Output the [x, y] coordinate of the center of the cell containing the given text.  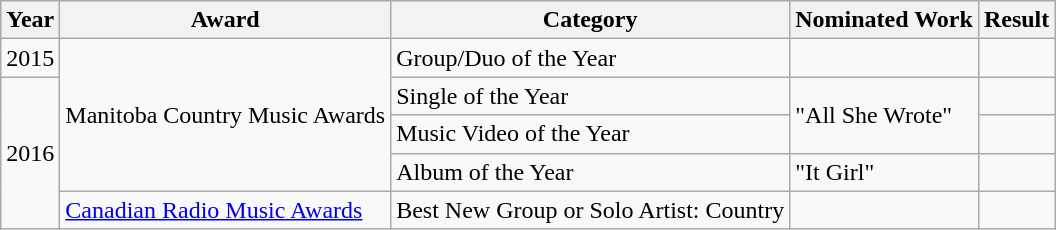
Best New Group or Solo Artist: Country [590, 210]
2015 [30, 58]
"All She Wrote" [884, 115]
2016 [30, 153]
Year [30, 20]
Award [226, 20]
Music Video of the Year [590, 134]
Category [590, 20]
Group/Duo of the Year [590, 58]
Album of the Year [590, 172]
Nominated Work [884, 20]
Manitoba Country Music Awards [226, 115]
Result [1016, 20]
Single of the Year [590, 96]
Canadian Radio Music Awards [226, 210]
"It Girl" [884, 172]
